From the cell containing the given text, extract its center point as (x, y) coordinate. 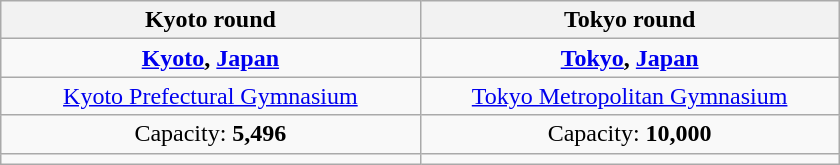
Kyoto, Japan (210, 58)
Kyoto round (210, 20)
Capacity: 10,000 (630, 134)
Tokyo round (630, 20)
Tokyo Metropolitan Gymnasium (630, 96)
Kyoto Prefectural Gymnasium (210, 96)
Tokyo, Japan (630, 58)
Capacity: 5,496 (210, 134)
